Determine the (X, Y) coordinate at the center of the cell enclosing the given text.  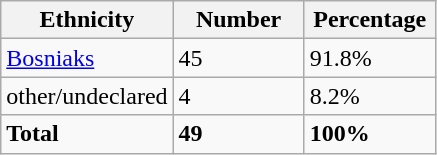
100% (370, 134)
49 (238, 134)
91.8% (370, 58)
Ethnicity (87, 20)
Number (238, 20)
8.2% (370, 96)
other/undeclared (87, 96)
Percentage (370, 20)
45 (238, 58)
Total (87, 134)
Bosniaks (87, 58)
4 (238, 96)
